Pinpoint the cell where the given text exists, returning its [x, y] midpoint coordinate. 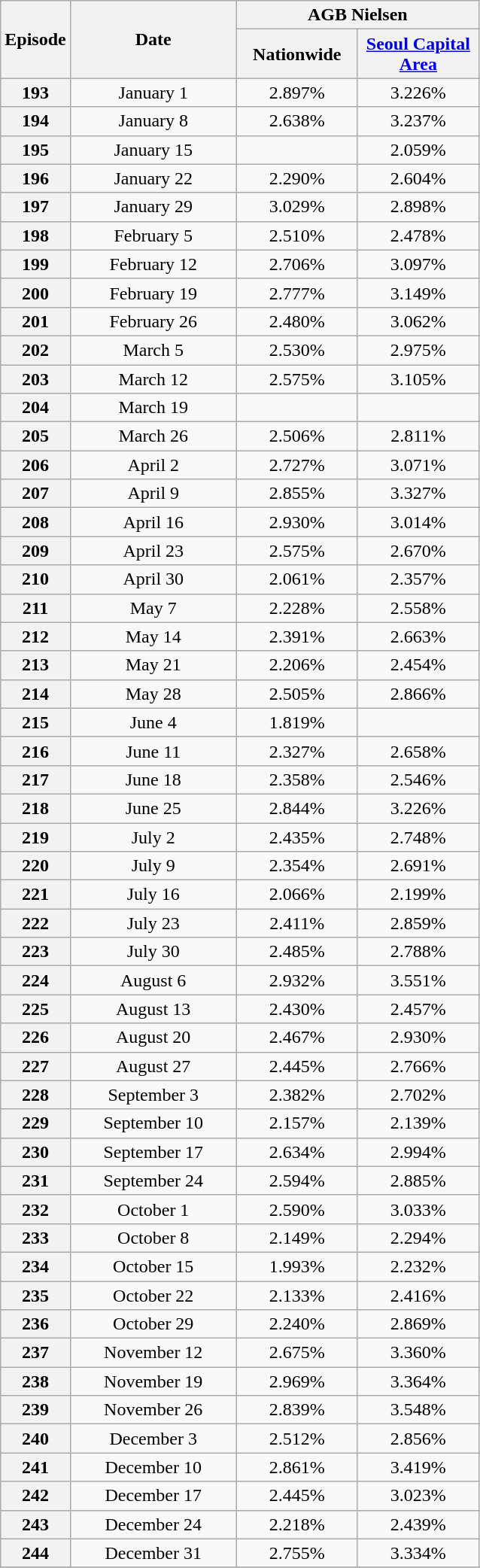
December 3 [153, 1439]
2.975% [418, 350]
January 1 [153, 93]
3.419% [418, 1467]
2.505% [296, 694]
2.435% [296, 837]
2.480% [296, 321]
March 26 [153, 436]
2.430% [296, 1009]
July 30 [153, 952]
August 6 [153, 980]
June 11 [153, 751]
2.856% [418, 1439]
2.897% [296, 93]
206 [35, 465]
2.290% [296, 178]
2.855% [296, 494]
217 [35, 779]
Seoul Capital Area [418, 54]
2.506% [296, 436]
2.839% [296, 1410]
November 12 [153, 1353]
October 8 [153, 1238]
April 30 [153, 579]
201 [35, 321]
September 24 [153, 1181]
March 12 [153, 378]
227 [35, 1066]
December 31 [153, 1553]
2.558% [418, 608]
2.232% [418, 1266]
March 19 [153, 408]
March 5 [153, 350]
AGB Nielsen [357, 15]
210 [35, 579]
September 10 [153, 1123]
239 [35, 1410]
January 15 [153, 150]
2.898% [418, 207]
July 9 [153, 866]
2.467% [296, 1038]
235 [35, 1295]
221 [35, 895]
241 [35, 1467]
203 [35, 378]
193 [35, 93]
October 22 [153, 1295]
December 10 [153, 1467]
2.139% [418, 1123]
April 23 [153, 551]
2.755% [296, 1553]
December 17 [153, 1496]
204 [35, 408]
1.819% [296, 722]
August 20 [153, 1038]
2.510% [296, 236]
February 26 [153, 321]
2.457% [418, 1009]
2.658% [418, 751]
October 15 [153, 1266]
November 19 [153, 1381]
2.382% [296, 1095]
215 [35, 722]
3.237% [418, 121]
2.932% [296, 980]
3.033% [418, 1209]
240 [35, 1439]
February 5 [153, 236]
220 [35, 866]
2.439% [418, 1524]
3.062% [418, 321]
December 24 [153, 1524]
2.634% [296, 1152]
2.478% [418, 236]
2.766% [418, 1066]
2.391% [296, 637]
3.097% [418, 264]
216 [35, 751]
2.228% [296, 608]
January 29 [153, 207]
2.670% [418, 551]
2.059% [418, 150]
238 [35, 1381]
1.993% [296, 1266]
2.357% [418, 579]
3.071% [418, 465]
229 [35, 1123]
2.354% [296, 866]
2.866% [418, 694]
223 [35, 952]
2.702% [418, 1095]
198 [35, 236]
2.994% [418, 1152]
230 [35, 1152]
February 19 [153, 293]
3.327% [418, 494]
243 [35, 1524]
226 [35, 1038]
July 2 [153, 837]
2.206% [296, 665]
Episode [35, 39]
224 [35, 980]
199 [35, 264]
2.218% [296, 1524]
232 [35, 1209]
July 16 [153, 895]
Date [153, 39]
3.334% [418, 1553]
219 [35, 837]
2.727% [296, 465]
2.416% [418, 1295]
October 1 [153, 1209]
214 [35, 694]
April 16 [153, 522]
2.512% [296, 1439]
196 [35, 178]
2.454% [418, 665]
195 [35, 150]
2.358% [296, 779]
2.844% [296, 808]
3.029% [296, 207]
2.811% [418, 436]
2.675% [296, 1353]
2.604% [418, 178]
September 17 [153, 1152]
3.105% [418, 378]
2.240% [296, 1324]
211 [35, 608]
2.157% [296, 1123]
2.861% [296, 1467]
2.969% [296, 1381]
February 12 [153, 264]
2.199% [418, 895]
May 14 [153, 637]
2.149% [296, 1238]
April 2 [153, 465]
3.014% [418, 522]
2.594% [296, 1181]
3.364% [418, 1381]
2.485% [296, 952]
237 [35, 1353]
April 9 [153, 494]
3.149% [418, 293]
2.327% [296, 751]
June 25 [153, 808]
207 [35, 494]
January 8 [153, 121]
231 [35, 1181]
202 [35, 350]
244 [35, 1553]
August 27 [153, 1066]
July 23 [153, 923]
242 [35, 1496]
213 [35, 665]
2.411% [296, 923]
2.859% [418, 923]
218 [35, 808]
236 [35, 1324]
233 [35, 1238]
November 26 [153, 1410]
2.061% [296, 579]
212 [35, 637]
3.023% [418, 1496]
209 [35, 551]
2.691% [418, 866]
2.590% [296, 1209]
2.530% [296, 350]
194 [35, 121]
2.638% [296, 121]
2.788% [418, 952]
August 13 [153, 1009]
January 22 [153, 178]
2.885% [418, 1181]
208 [35, 522]
2.869% [418, 1324]
May 7 [153, 608]
200 [35, 293]
3.548% [418, 1410]
June 18 [153, 779]
205 [35, 436]
2.546% [418, 779]
2.294% [418, 1238]
197 [35, 207]
3.360% [418, 1353]
228 [35, 1095]
September 3 [153, 1095]
2.706% [296, 264]
3.551% [418, 980]
Nationwide [296, 54]
2.066% [296, 895]
2.133% [296, 1295]
June 4 [153, 722]
2.777% [296, 293]
2.663% [418, 637]
2.748% [418, 837]
October 29 [153, 1324]
May 21 [153, 665]
234 [35, 1266]
222 [35, 923]
225 [35, 1009]
May 28 [153, 694]
